Extract the [X, Y] coordinate from the center of the cell holding the provided text.  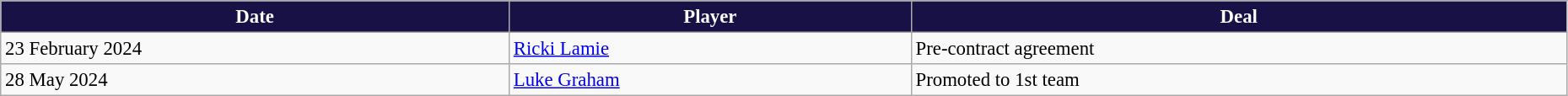
Player [710, 17]
28 May 2024 [255, 80]
Promoted to 1st team [1238, 80]
Luke Graham [710, 80]
Date [255, 17]
Ricki Lamie [710, 49]
23 February 2024 [255, 49]
Pre-contract agreement [1238, 49]
Deal [1238, 17]
